Scan for the cell matching the given text and deliver its [x, y] coordinate at center. 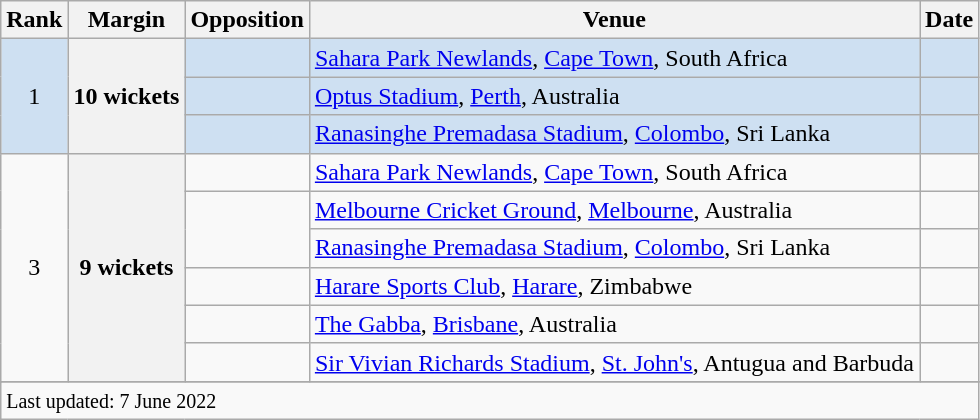
Last updated: 7 June 2022 [490, 400]
10 wickets [126, 96]
9 wickets [126, 267]
Rank [34, 20]
1 [34, 96]
Melbourne Cricket Ground, Melbourne, Australia [614, 210]
Margin [126, 20]
Harare Sports Club, Harare, Zimbabwe [614, 286]
The Gabba, Brisbane, Australia [614, 324]
3 [34, 267]
Opposition [247, 20]
Optus Stadium, Perth, Australia [614, 96]
Date [950, 20]
Sir Vivian Richards Stadium, St. John's, Antugua and Barbuda [614, 362]
Venue [614, 20]
